Detect which cell encompasses the target text, then output its (X, Y) center coordinate. 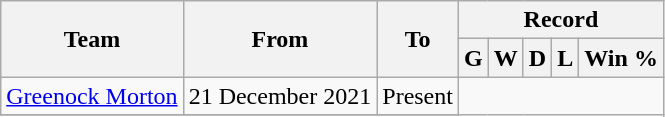
G (473, 58)
Present (418, 96)
D (537, 58)
Greenock Morton (92, 96)
Win % (622, 58)
W (506, 58)
From (280, 39)
21 December 2021 (280, 96)
L (566, 58)
To (418, 39)
Record (560, 20)
Team (92, 39)
